Detect which cell encompasses the target text, then output its (x, y) center coordinate. 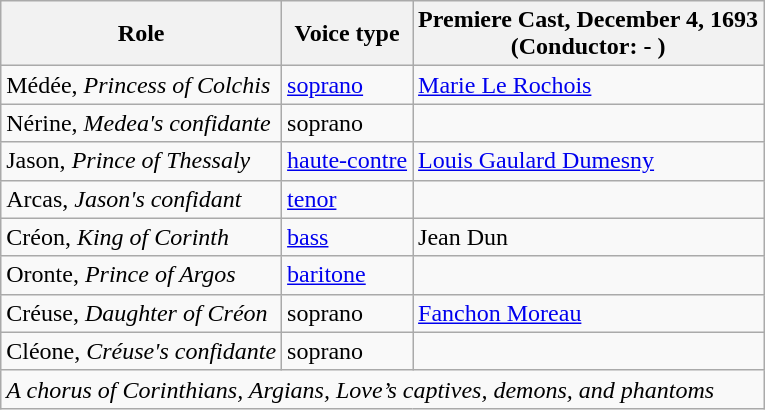
Jason, Prince of Thessaly (142, 161)
Oronte, Prince of Argos (142, 275)
haute-contre (348, 161)
A chorus of Corinthians, Argians, Love’s captives, demons, and phantoms (382, 389)
baritone (348, 275)
Louis Gaulard Dumesny (588, 161)
Premiere Cast, December 4, 1693(Conductor: - ) (588, 34)
Role (142, 34)
tenor (348, 199)
Fanchon Moreau (588, 313)
Jean Dun (588, 237)
Médée, Princess of Colchis (142, 85)
Cléone, Créuse's confidante (142, 351)
Nérine, Medea's confidante (142, 123)
Arcas, Jason's confidant (142, 199)
Créuse, Daughter of Créon (142, 313)
Créon, King of Corinth (142, 237)
Voice type (348, 34)
bass (348, 237)
Marie Le Rochois (588, 85)
